Find where the given text appears and provide that cell's center as (X, Y) coordinate. 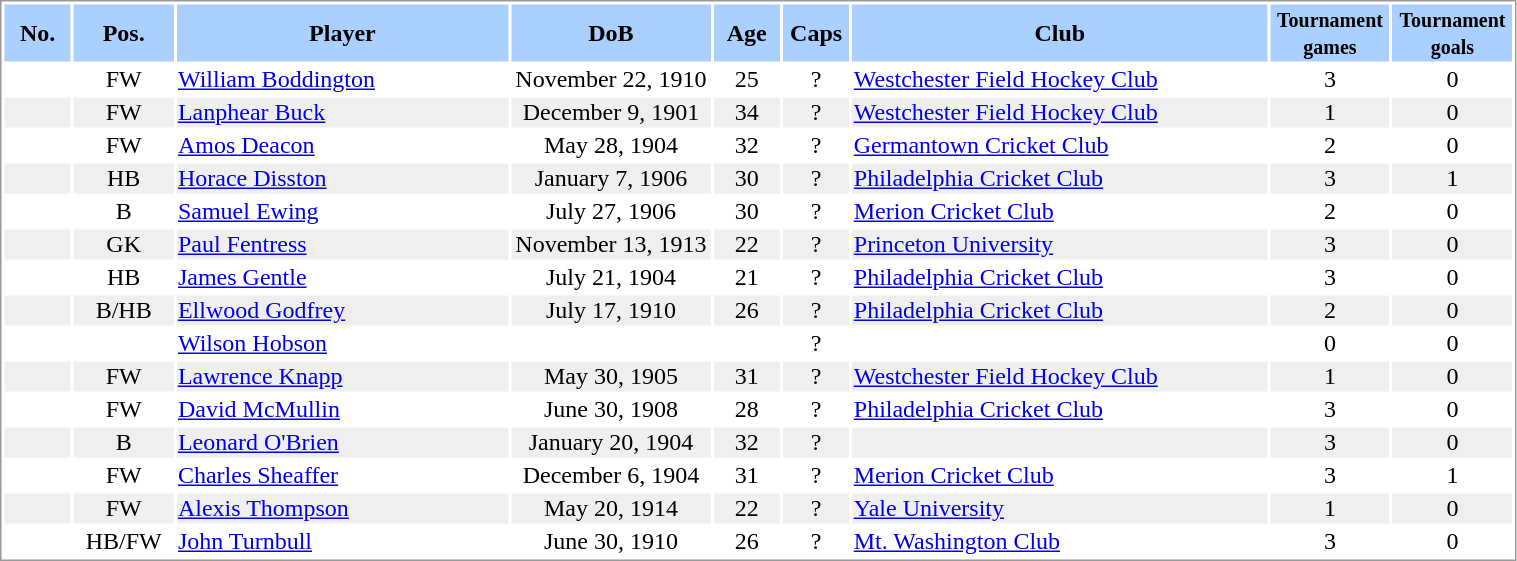
June 30, 1910 (610, 541)
Amos Deacon (342, 145)
Tournamentgoals (1453, 32)
No. (37, 32)
Lanphear Buck (342, 113)
Mt. Washington Club (1060, 541)
Horace Disston (342, 179)
May 20, 1914 (610, 509)
William Boddington (342, 79)
Princeton University (1060, 245)
Player (342, 32)
25 (747, 79)
June 30, 1908 (610, 409)
James Gentle (342, 277)
July 21, 1904 (610, 277)
B/HB (124, 311)
John Turnbull (342, 541)
Samuel Ewing (342, 211)
DoB (610, 32)
Pos. (124, 32)
David McMullin (342, 409)
21 (747, 277)
July 17, 1910 (610, 311)
Ellwood Godfrey (342, 311)
November 22, 1910 (610, 79)
Yale University (1060, 509)
May 28, 1904 (610, 145)
Lawrence Knapp (342, 377)
34 (747, 113)
Leonard O'Brien (342, 443)
Age (747, 32)
Tournamentgames (1330, 32)
GK (124, 245)
July 27, 1906 (610, 211)
Paul Fentress (342, 245)
Germantown Cricket Club (1060, 145)
Club (1060, 32)
December 6, 1904 (610, 475)
Charles Sheaffer (342, 475)
Alexis Thompson (342, 509)
December 9, 1901 (610, 113)
January 20, 1904 (610, 443)
HB/FW (124, 541)
Wilson Hobson (342, 343)
November 13, 1913 (610, 245)
January 7, 1906 (610, 179)
28 (747, 409)
Caps (816, 32)
May 30, 1905 (610, 377)
